Extract the (X, Y) coordinate from the center of the cell holding the provided text.  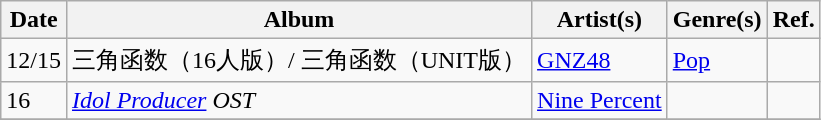
Nine Percent (600, 100)
Album (298, 20)
12/15 (34, 60)
Artist(s) (600, 20)
Pop (717, 60)
GNZ48 (600, 60)
三角函数（16人版）/ 三角函数（UNIT版） (298, 60)
Idol Producer OST (298, 100)
Genre(s) (717, 20)
Date (34, 20)
Ref. (794, 20)
16 (34, 100)
